Extract the (x, y) coordinate from the center of the cell holding the provided text.  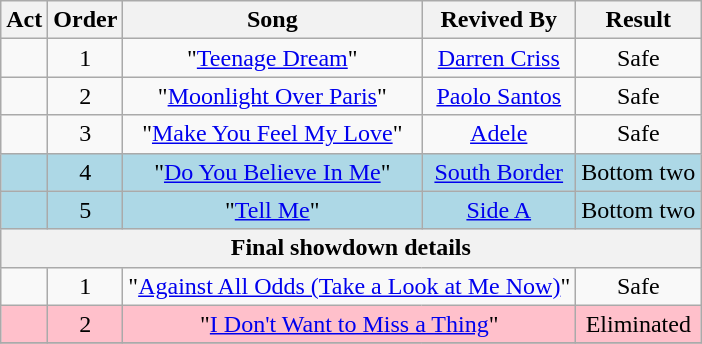
"Tell Me" (272, 210)
"Do You Believe In Me" (272, 172)
Paolo Santos (499, 96)
South Border (499, 172)
"Moonlight Over Paris" (272, 96)
Song (272, 20)
Result (638, 20)
Eliminated (638, 324)
"Teenage Dream" (272, 58)
Side A (499, 210)
Revived By (499, 20)
3 (86, 134)
4 (86, 172)
"Against All Odds (Take a Look at Me Now)" (350, 286)
Final showdown details (351, 248)
Act (24, 20)
Darren Criss (499, 58)
Order (86, 20)
5 (86, 210)
"I Don't Want to Miss a Thing" (350, 324)
"Make You Feel My Love" (272, 134)
Adele (499, 134)
